Determine the (X, Y) coordinate at the center of the cell enclosing the given text.  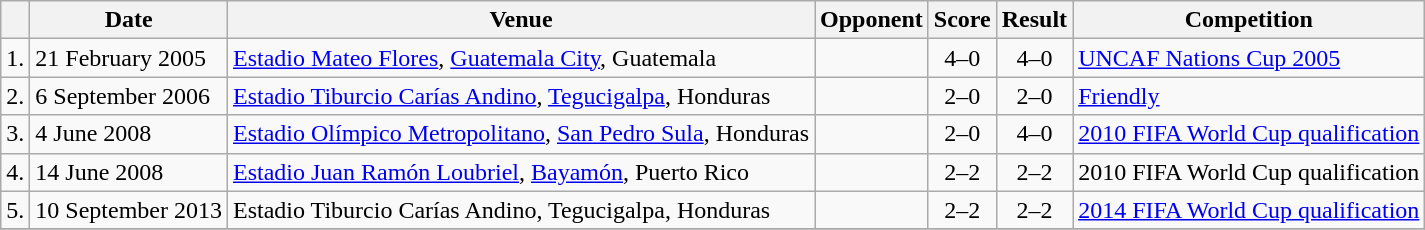
10 September 2013 (129, 210)
5. (16, 210)
Venue (522, 20)
Score (962, 20)
Estadio Juan Ramón Loubriel, Bayamón, Puerto Rico (522, 172)
UNCAF Nations Cup 2005 (1249, 58)
Competition (1249, 20)
3. (16, 134)
1. (16, 58)
6 September 2006 (129, 96)
4 June 2008 (129, 134)
Friendly (1249, 96)
14 June 2008 (129, 172)
Date (129, 20)
21 February 2005 (129, 58)
4. (16, 172)
Estadio Mateo Flores, Guatemala City, Guatemala (522, 58)
Result (1034, 20)
Estadio Olímpico Metropolitano, San Pedro Sula, Honduras (522, 134)
2. (16, 96)
2014 FIFA World Cup qualification (1249, 210)
Opponent (872, 20)
